Output the [x, y] coordinate of the center of the cell containing the given text.  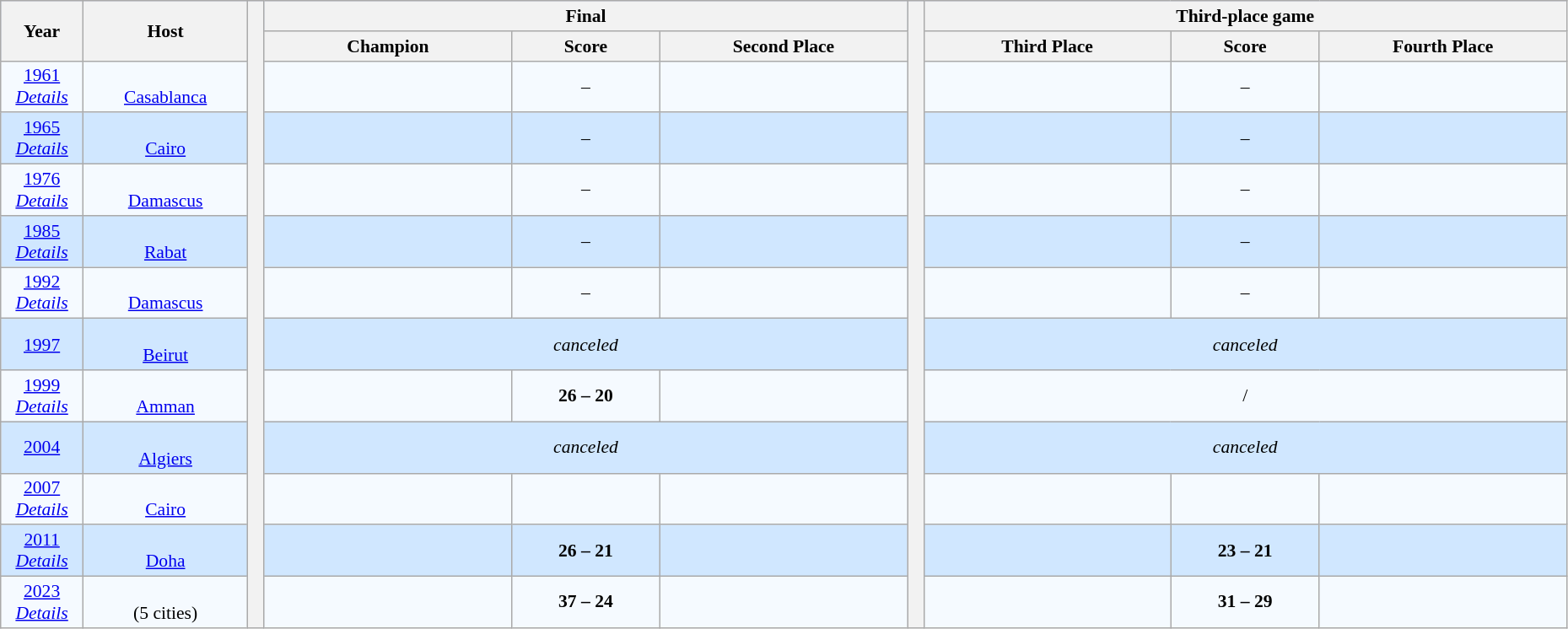
Fourth Place [1442, 46]
2007 Details [42, 499]
1976 Details [42, 191]
2023 Details [42, 602]
Third-place game [1245, 16]
Doha [165, 551]
2011 Details [42, 551]
23 – 21 [1245, 551]
1999 Details [42, 396]
Third Place [1048, 46]
1985 Details [42, 241]
Amman [165, 396]
2004 [42, 447]
1997 [42, 344]
26 – 20 [586, 396]
Rabat [165, 241]
Casablanca [165, 86]
Champion [388, 46]
(5 cities) [165, 602]
Final [585, 16]
1965 Details [42, 138]
31 – 29 [1245, 602]
Algiers [165, 447]
37 – 24 [586, 602]
Host [165, 30]
1992 Details [42, 293]
Year [42, 30]
Beirut [165, 344]
26 – 21 [586, 551]
1961 Details [42, 86]
/ [1245, 396]
Second Place [783, 46]
